For the text-containing cell, return its midpoint in [X, Y] coordinate format. 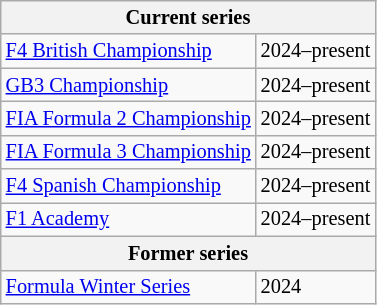
FIA Formula 2 Championship [128, 118]
Formula Winter Series [128, 287]
FIA Formula 3 Championship [128, 152]
F4 Spanish Championship [128, 186]
GB3 Championship [128, 85]
Former series [188, 253]
Current series [188, 17]
F4 British Championship [128, 51]
F1 Academy [128, 219]
2024 [316, 287]
